Find where the given text appears and provide that cell's center as [x, y] coordinate. 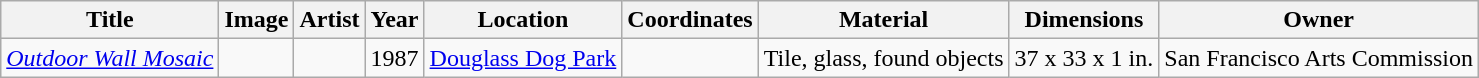
Dimensions [1084, 20]
Material [884, 20]
Tile, glass, found objects [884, 58]
1987 [394, 58]
San Francisco Arts Commission [1319, 58]
37 x 33 x 1 in. [1084, 58]
Coordinates [690, 20]
Douglass Dog Park [523, 58]
Location [523, 20]
Year [394, 20]
Owner [1319, 20]
Title [110, 20]
Outdoor Wall Mosaic [110, 58]
Artist [330, 20]
Image [256, 20]
